Determine the (x, y) coordinate at the center of the cell enclosing the given text.  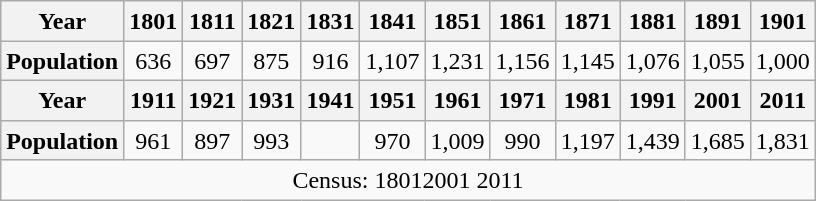
1871 (588, 21)
1,055 (718, 61)
636 (154, 61)
1891 (718, 21)
1801 (154, 21)
1831 (330, 21)
1921 (212, 100)
1,831 (782, 140)
2011 (782, 100)
1,685 (718, 140)
1951 (392, 100)
993 (272, 140)
1901 (782, 21)
875 (272, 61)
1,000 (782, 61)
1861 (522, 21)
1,076 (652, 61)
1971 (522, 100)
1941 (330, 100)
697 (212, 61)
1881 (652, 21)
1981 (588, 100)
1,197 (588, 140)
897 (212, 140)
1931 (272, 100)
1,231 (458, 61)
1911 (154, 100)
1851 (458, 21)
1,145 (588, 61)
1811 (212, 21)
1,156 (522, 61)
961 (154, 140)
990 (522, 140)
Census: 18012001 2011 (408, 180)
1,439 (652, 140)
916 (330, 61)
1991 (652, 100)
1,009 (458, 140)
1,107 (392, 61)
1821 (272, 21)
2001 (718, 100)
1961 (458, 100)
970 (392, 140)
1841 (392, 21)
